Search for the cell housing the specified text and yield its (x, y) center coordinate. 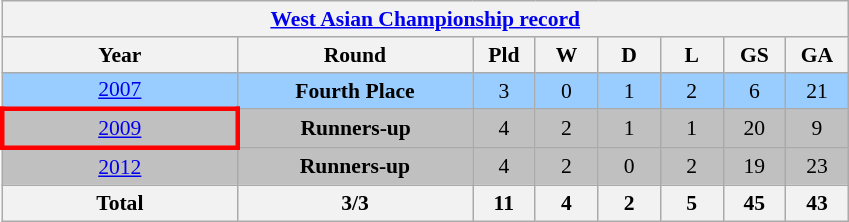
GS (754, 55)
2012 (120, 166)
Fourth Place (354, 90)
3 (504, 90)
GA (818, 55)
5 (692, 203)
L (692, 55)
6 (754, 90)
11 (504, 203)
23 (818, 166)
19 (754, 166)
D (630, 55)
20 (754, 130)
Total (120, 203)
W (566, 55)
2009 (120, 130)
Year (120, 55)
45 (754, 203)
Pld (504, 55)
3/3 (354, 203)
Round (354, 55)
9 (818, 130)
43 (818, 203)
West Asian Championship record (425, 19)
2007 (120, 90)
21 (818, 90)
